Locate the cell with the specified text and output its [X, Y] center coordinate. 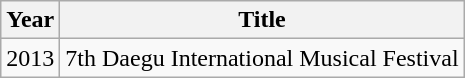
2013 [30, 58]
Title [262, 20]
Year [30, 20]
7th Daegu International Musical Festival [262, 58]
